Output the [x, y] coordinate of the center of the cell containing the given text.  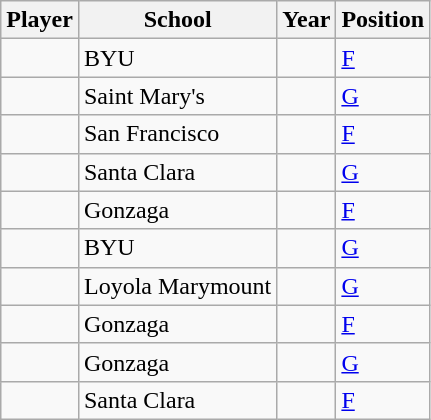
San Francisco [177, 134]
Position [383, 20]
Year [306, 20]
Player [40, 20]
Saint Mary's [177, 96]
Loyola Marymount [177, 286]
School [177, 20]
